Determine the [x, y] coordinate at the center of the cell enclosing the given text.  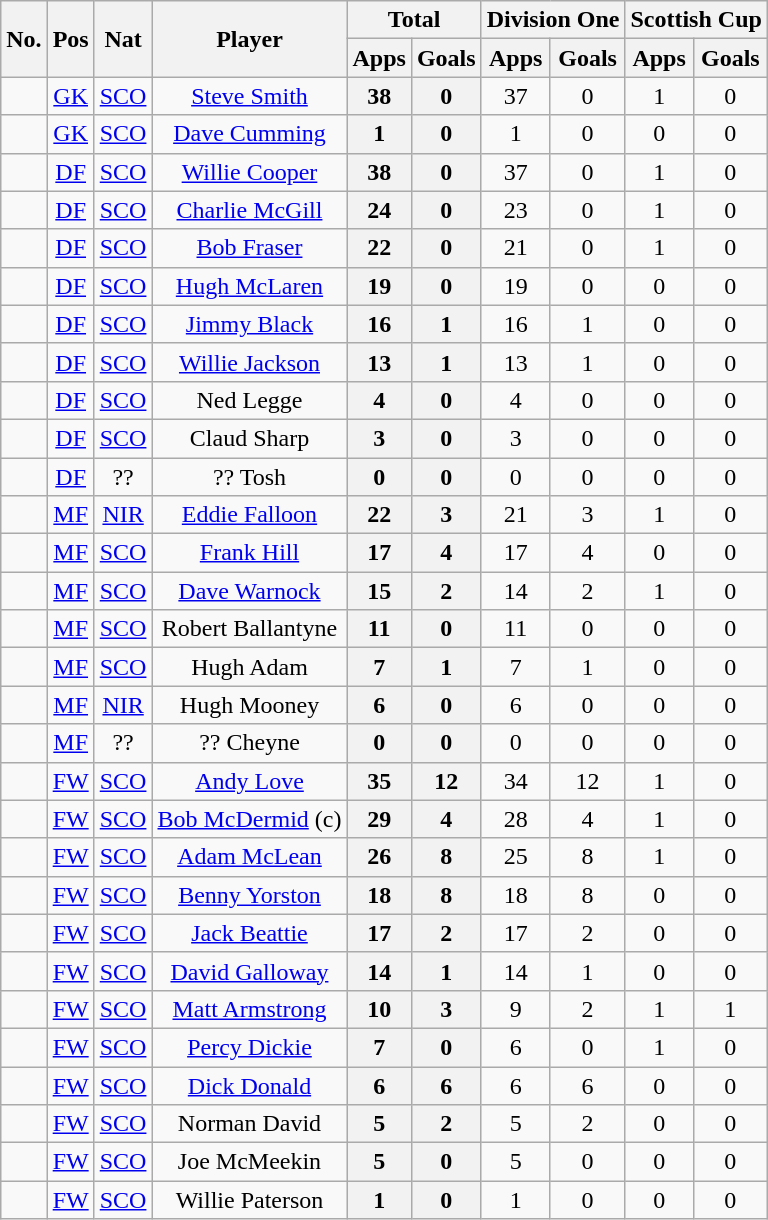
Charlie McGill [250, 210]
24 [379, 210]
Division One [553, 20]
Matt Armstrong [250, 1009]
Ned Legge [250, 400]
15 [379, 591]
Total [414, 20]
Claud Sharp [250, 438]
Jack Beattie [250, 933]
Hugh Mooney [250, 705]
10 [379, 1009]
Benny Yorston [250, 895]
35 [379, 781]
Scottish Cup [696, 20]
28 [516, 819]
Eddie Falloon [250, 515]
Robert Ballantyne [250, 629]
Adam McLean [250, 857]
Player [250, 39]
Hugh Adam [250, 667]
26 [379, 857]
34 [516, 781]
Hugh McLaren [250, 286]
25 [516, 857]
Dave Warnock [250, 591]
No. [24, 39]
Pos [70, 39]
Jimmy Black [250, 324]
9 [516, 1009]
?? Cheyne [250, 743]
Steve Smith [250, 96]
Dave Cumming [250, 134]
Willie Jackson [250, 362]
Bob McDermid (c) [250, 819]
David Galloway [250, 971]
Nat [123, 39]
Willie Paterson [250, 1200]
Bob Fraser [250, 248]
Percy Dickie [250, 1047]
Joe McMeekin [250, 1162]
Frank Hill [250, 553]
Norman David [250, 1124]
23 [516, 210]
29 [379, 819]
Willie Cooper [250, 172]
Andy Love [250, 781]
Dick Donald [250, 1085]
?? Tosh [250, 477]
